From the cell containing the given text, extract its center point as (x, y) coordinate. 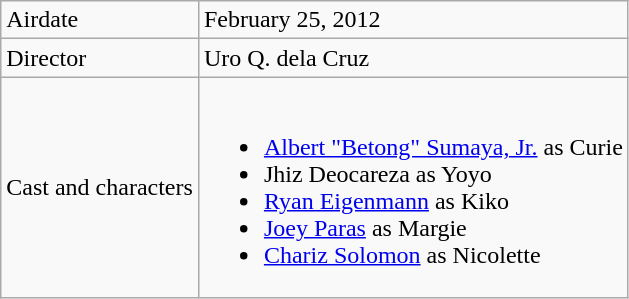
Airdate (100, 20)
Albert "Betong" Sumaya, Jr. as CurieJhiz Deocareza as YoyoRyan Eigenmann as KikoJoey Paras as MargieChariz Solomon as Nicolette (413, 188)
Uro Q. dela Cruz (413, 58)
Cast and characters (100, 188)
Director (100, 58)
February 25, 2012 (413, 20)
